Locate the cell with the specified text and output its (x, y) center coordinate. 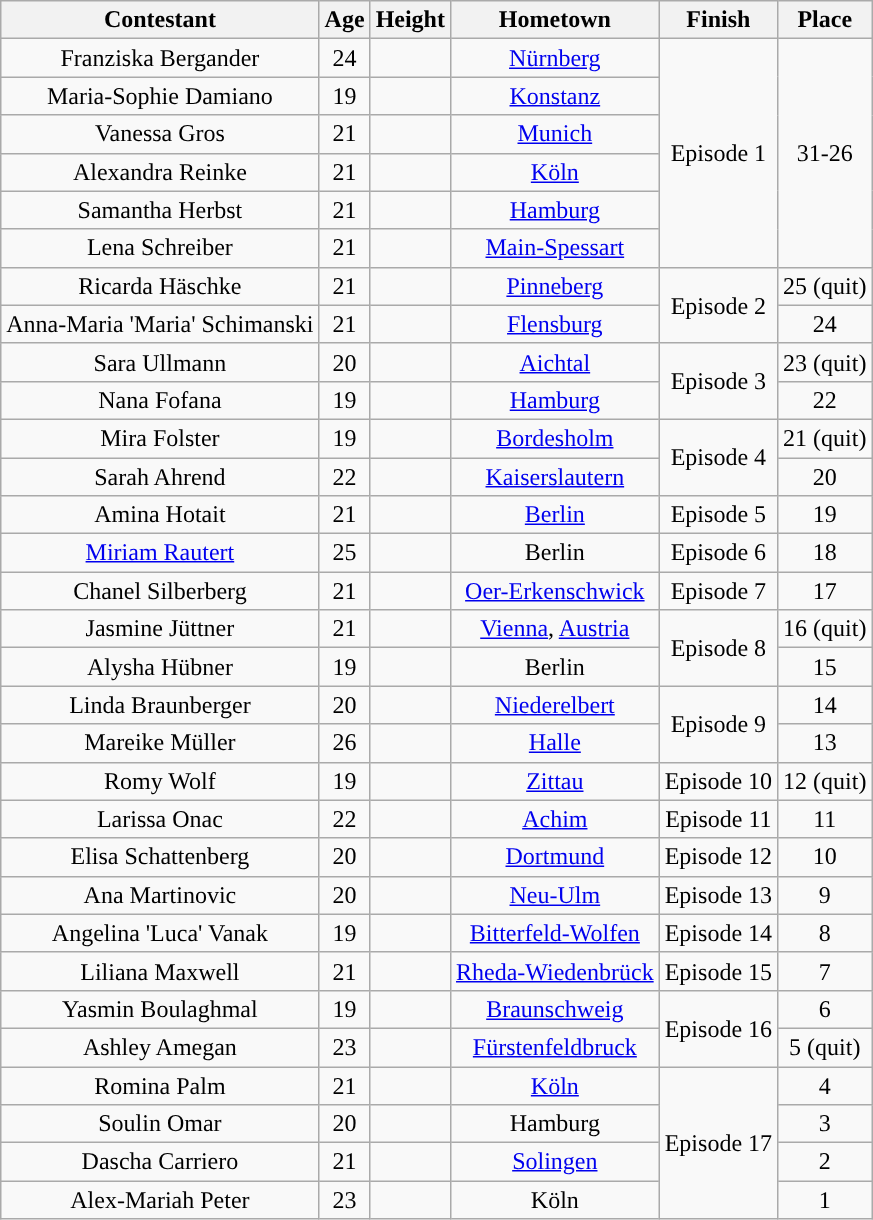
Alysha Hübner (160, 667)
Episode 13 (718, 895)
Episode 17 (718, 1142)
Romina Palm (160, 1085)
Franziska Bergander (160, 58)
Oer-Erkenschwick (554, 591)
Place (825, 20)
Episode 10 (718, 781)
Nana Fofana (160, 400)
Episode 3 (718, 381)
Ricarda Häschke (160, 286)
Episode 9 (718, 724)
Finish (718, 20)
Age (344, 20)
Episode 5 (718, 515)
Sarah Ahrend (160, 477)
18 (825, 553)
Jasmine Jüttner (160, 629)
Fürstenfeldbruck (554, 1047)
17 (825, 591)
Yasmin Boulaghmal (160, 1009)
Ana Martinovic (160, 895)
Kaiserslautern (554, 477)
Lena Schreiber (160, 248)
Ashley Amegan (160, 1047)
Elisa Schattenberg (160, 857)
Episode 6 (718, 553)
11 (825, 819)
Bitterfeld-Wolfen (554, 933)
Contestant (160, 20)
15 (825, 667)
25 (quit) (825, 286)
Miriam Rautert (160, 553)
Episode 2 (718, 305)
2 (825, 1162)
Zittau (554, 781)
16 (quit) (825, 629)
5 (quit) (825, 1047)
26 (344, 743)
Vanessa Gros (160, 134)
Episode 14 (718, 933)
Episode 15 (718, 971)
25 (344, 553)
Niederelbert (554, 705)
13 (825, 743)
23 (quit) (825, 362)
Angelina 'Luca' Vanak (160, 933)
Episode 4 (718, 457)
Episode 8 (718, 648)
12 (quit) (825, 781)
Amina Hotait (160, 515)
Chanel Silberberg (160, 591)
Anna-Maria 'Maria' Schimanski (160, 324)
Solingen (554, 1162)
21 (quit) (825, 438)
Achim (554, 819)
Romy Wolf (160, 781)
Alex-Mariah Peter (160, 1200)
Pinneberg (554, 286)
Maria-Sophie Damiano (160, 96)
Munich (554, 134)
10 (825, 857)
Aichtal (554, 362)
Hometown (554, 20)
8 (825, 933)
Episode 7 (718, 591)
Braunschweig (554, 1009)
Episode 11 (718, 819)
Konstanz (554, 96)
Episode 1 (718, 153)
Bordesholm (554, 438)
Halle (554, 743)
Rheda-Wiedenbrück (554, 971)
Episode 12 (718, 857)
Larissa Onac (160, 819)
3 (825, 1124)
31-26 (825, 153)
Linda Braunberger (160, 705)
14 (825, 705)
Dascha Carriero (160, 1162)
Flensburg (554, 324)
9 (825, 895)
Height (410, 20)
4 (825, 1085)
Liliana Maxwell (160, 971)
7 (825, 971)
Main-Spessart (554, 248)
Neu-Ulm (554, 895)
Mira Folster (160, 438)
Dortmund (554, 857)
Alexandra Reinke (160, 172)
Samantha Herbst (160, 210)
Mareike Müller (160, 743)
Vienna, Austria (554, 629)
Nürnberg (554, 58)
6 (825, 1009)
1 (825, 1200)
Episode 16 (718, 1028)
Sara Ullmann (160, 362)
Soulin Omar (160, 1124)
